Return the [x, y] coordinate for the center point of the cell that contains the specified text.  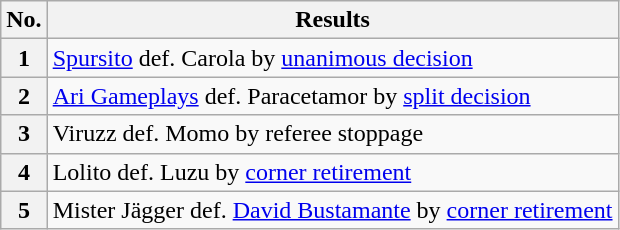
Viruzz def. Momo by referee stoppage [332, 134]
Lolito def. Luzu by corner retirement [332, 172]
No. [24, 20]
5 [24, 210]
Results [332, 20]
4 [24, 172]
Ari Gameplays def. Paracetamor by split decision [332, 96]
Spursito def. Carola by unanimous decision [332, 58]
2 [24, 96]
1 [24, 58]
Mister Jägger def. David Bustamante by corner retirement [332, 210]
3 [24, 134]
